Output the [x, y] coordinate of the center of the cell containing the given text.  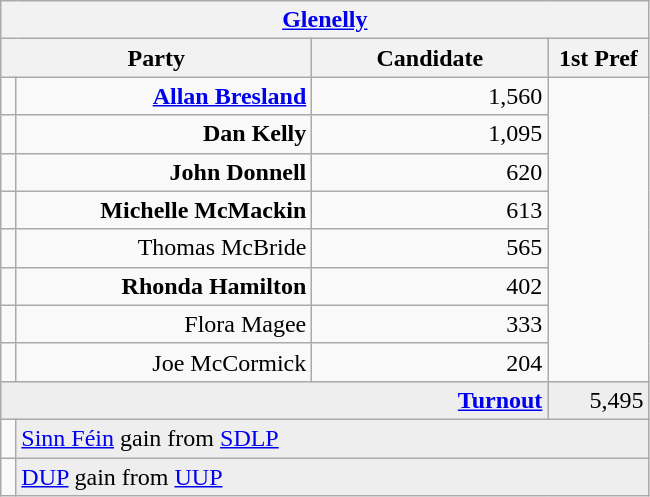
Party [156, 58]
620 [430, 172]
204 [430, 362]
Glenelly [325, 20]
333 [430, 324]
Turnout [274, 400]
613 [430, 210]
Candidate [430, 58]
Sinn Féin gain from SDLP [332, 438]
Rhonda Hamilton [164, 286]
John Donnell [164, 172]
Thomas McBride [164, 248]
Dan Kelly [164, 134]
Allan Bresland [164, 96]
1st Pref [598, 58]
402 [430, 286]
565 [430, 248]
DUP gain from UUP [332, 477]
Joe McCormick [164, 362]
5,495 [598, 400]
1,560 [430, 96]
Flora Magee [164, 324]
1,095 [430, 134]
Michelle McMackin [164, 210]
